Capture the cell that displays the provided text and extract its [x, y] central coordinate. 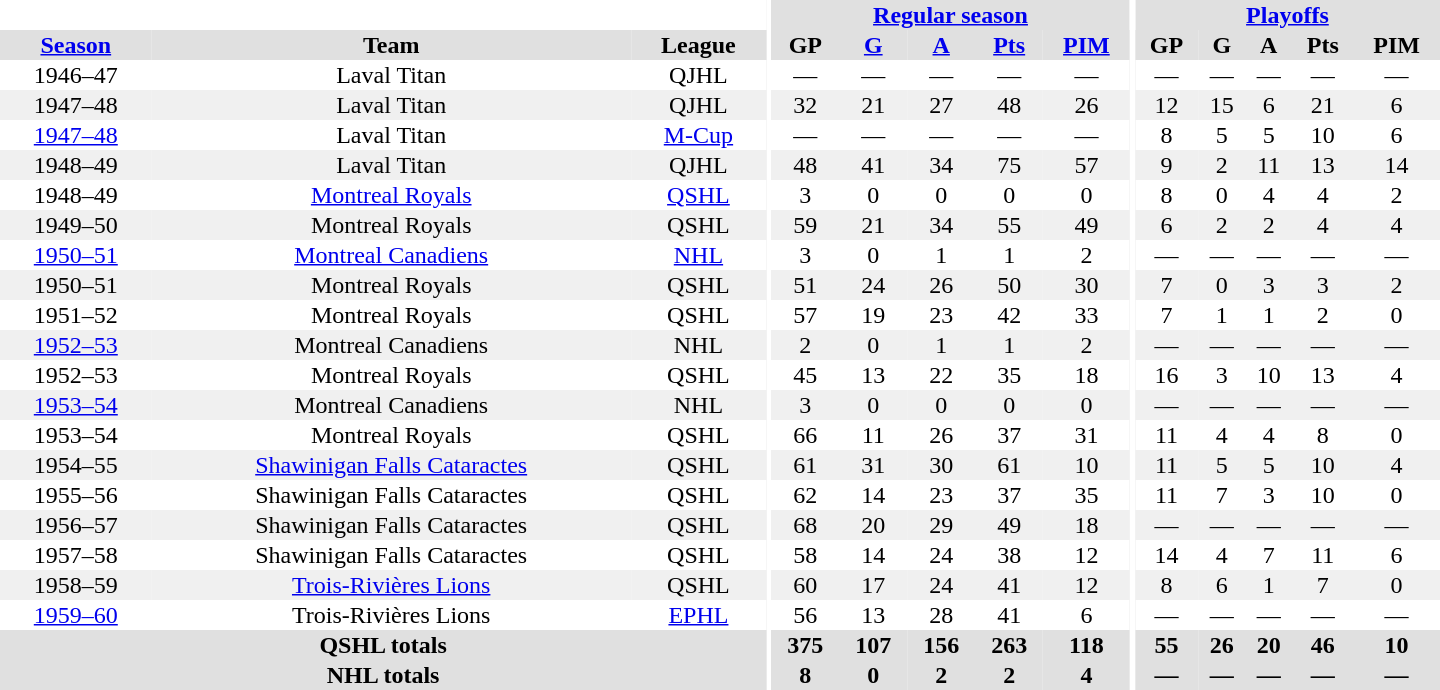
56 [805, 615]
375 [805, 645]
League [698, 45]
118 [1086, 645]
51 [805, 285]
68 [805, 525]
1955–56 [76, 495]
27 [941, 105]
42 [1009, 315]
46 [1322, 645]
50 [1009, 285]
1958–59 [76, 585]
107 [873, 645]
Playoffs [1288, 15]
22 [941, 375]
59 [805, 225]
9 [1166, 165]
156 [941, 645]
1954–55 [76, 465]
NHL totals [383, 675]
1946–47 [76, 75]
EPHL [698, 615]
M-Cup [698, 135]
263 [1009, 645]
15 [1222, 105]
QSHL totals [383, 645]
16 [1166, 375]
66 [805, 435]
17 [873, 585]
38 [1009, 555]
1951–52 [76, 315]
75 [1009, 165]
28 [941, 615]
Regular season [950, 15]
33 [1086, 315]
58 [805, 555]
1956–57 [76, 525]
45 [805, 375]
19 [873, 315]
Team [392, 45]
32 [805, 105]
60 [805, 585]
62 [805, 495]
1957–58 [76, 555]
Season [76, 45]
1949–50 [76, 225]
29 [941, 525]
1959–60 [76, 615]
